Provide the (X, Y) coordinate of the cell's center where the given text is located.  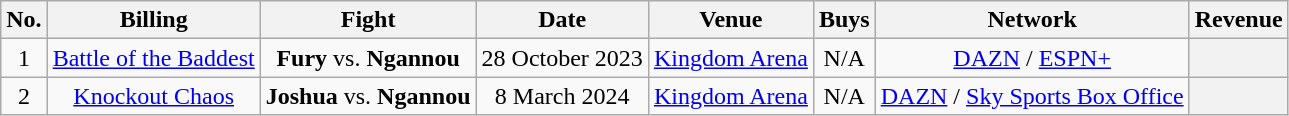
Venue (730, 20)
Buys (844, 20)
2 (24, 96)
Billing (154, 20)
Knockout Chaos (154, 96)
No. (24, 20)
DAZN / ESPN+ (1032, 58)
1 (24, 58)
Network (1032, 20)
Revenue (1238, 20)
Fury vs. Ngannou (368, 58)
DAZN / Sky Sports Box Office (1032, 96)
8 March 2024 (562, 96)
28 October 2023 (562, 58)
Joshua vs. Ngannou (368, 96)
Fight (368, 20)
Date (562, 20)
Battle of the Baddest (154, 58)
